Detect which cell encompasses the target text, then output its [X, Y] center coordinate. 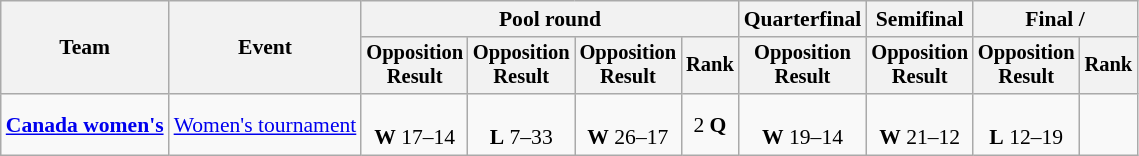
W 26–17 [628, 124]
W 21–12 [920, 124]
Pool round [550, 19]
Quarterfinal [803, 19]
Final / [1055, 19]
W 19–14 [803, 124]
W 17–14 [414, 124]
Women's tournament [266, 124]
Event [266, 48]
L 12–19 [1026, 124]
Canada women's [85, 124]
L 7–33 [522, 124]
Semifinal [920, 19]
Team [85, 48]
2 Q [710, 124]
